Identify which cell holds the provided text, then report its [x, y] central coordinate. 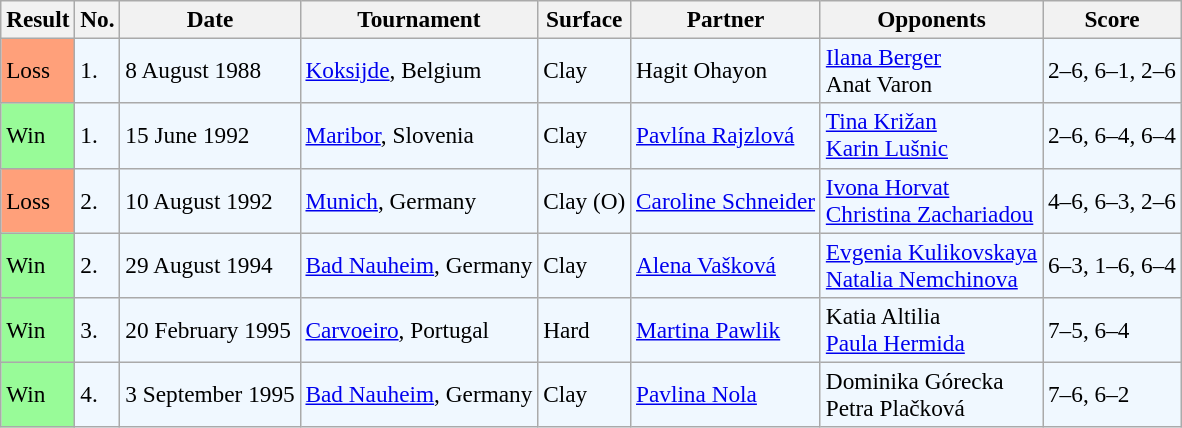
2–6, 6–4, 6–4 [1112, 136]
Tournament [419, 19]
Katia Altilia Paula Hermida [931, 330]
Dominika Górecka Petra Plačková [931, 394]
Partner [726, 19]
Alena Vašková [726, 264]
20 February 1995 [210, 330]
6–3, 1–6, 6–4 [1112, 264]
7–5, 6–4 [1112, 330]
7–6, 6–2 [1112, 394]
Munich, Germany [419, 200]
Date [210, 19]
3. [98, 330]
Ilana Berger Anat Varon [931, 70]
Pavlína Rajzlová [726, 136]
Clay (O) [584, 200]
Koksijde, Belgium [419, 70]
4–6, 6–3, 2–6 [1112, 200]
Caroline Schneider [726, 200]
15 June 1992 [210, 136]
Maribor, Slovenia [419, 136]
Evgenia Kulikovskaya Natalia Nemchinova [931, 264]
Hagit Ohayon [726, 70]
Ivona Horvat Christina Zachariadou [931, 200]
Pavlina Nola [726, 394]
3 September 1995 [210, 394]
No. [98, 19]
29 August 1994 [210, 264]
Tina Križan Karin Lušnic [931, 136]
2–6, 6–1, 2–6 [1112, 70]
10 August 1992 [210, 200]
4. [98, 394]
Result [38, 19]
8 August 1988 [210, 70]
Martina Pawlik [726, 330]
Score [1112, 19]
Opponents [931, 19]
Hard [584, 330]
Carvoeiro, Portugal [419, 330]
Surface [584, 19]
